Find where the given text appears and provide that cell's center as [x, y] coordinate. 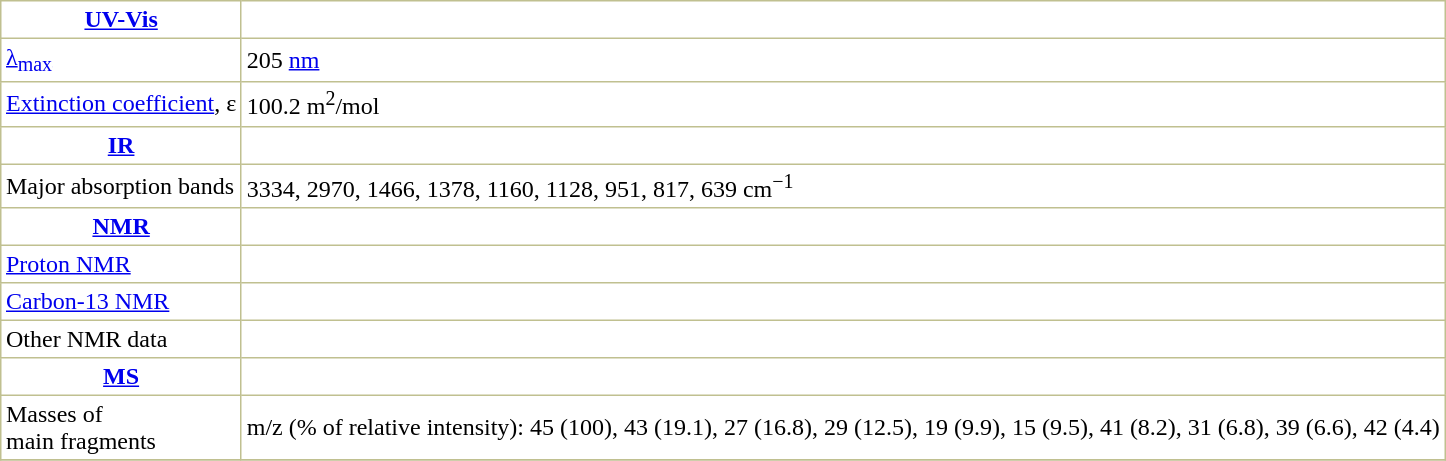
Carbon-13 NMR [122, 302]
NMR [122, 227]
IR [122, 145]
m/z (% of relative intensity): 45 (100), 43 (19.1), 27 (16.8), 29 (12.5), 19 (9.9), 15 (9.5), 41 (8.2), 31 (6.8), 39 (6.6), 42 (4.4) [843, 427]
Major absorption bands [122, 186]
Extinction coefficient, ε [122, 104]
Other NMR data [122, 339]
100.2 m2/mol [843, 104]
205 nm [843, 60]
3334, 2970, 1466, 1378, 1160, 1128, 951, 817, 639 cm−1 [843, 186]
MS [122, 377]
Proton NMR [122, 264]
UV-Vis [122, 20]
λmax [122, 60]
Masses of main fragments [122, 427]
